Pinpoint the cell where the given text exists, returning its [X, Y] midpoint coordinate. 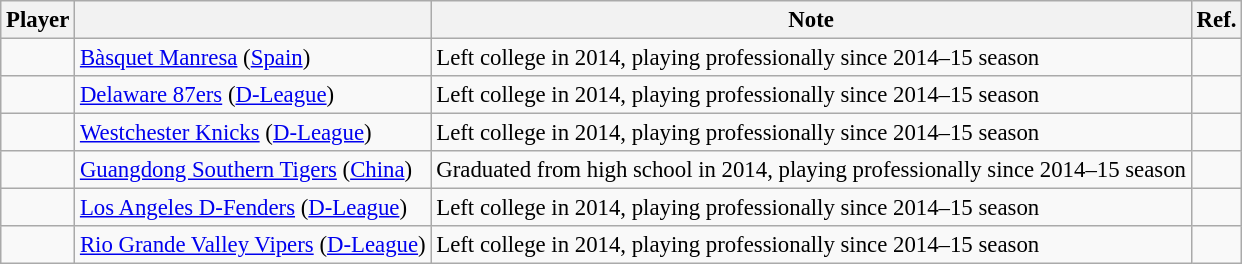
Rio Grande Valley Vipers (D-League) [253, 245]
Ref. [1216, 20]
Graduated from high school in 2014, playing professionally since 2014–15 season [811, 170]
Note [811, 20]
Delaware 87ers (D-League) [253, 95]
Guangdong Southern Tigers (China) [253, 170]
Player [38, 20]
Los Angeles D-Fenders (D-League) [253, 208]
Bàsquet Manresa (Spain) [253, 58]
Westchester Knicks (D-League) [253, 133]
